Find where the given text appears and provide that cell's center as [x, y] coordinate. 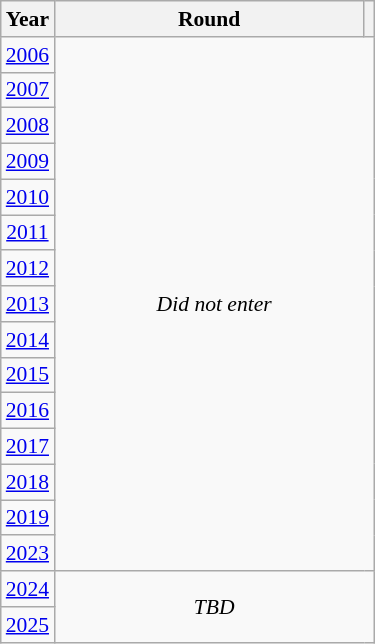
TBD [214, 606]
2006 [28, 55]
2018 [28, 482]
2013 [28, 304]
2009 [28, 162]
2011 [28, 233]
Round [209, 19]
2019 [28, 518]
Did not enter [214, 304]
2008 [28, 126]
2025 [28, 625]
2023 [28, 554]
2017 [28, 447]
2007 [28, 90]
Year [28, 19]
2016 [28, 411]
2015 [28, 375]
2012 [28, 269]
2024 [28, 589]
2010 [28, 197]
2014 [28, 340]
